Return [X, Y] of the center of cell containing provided text 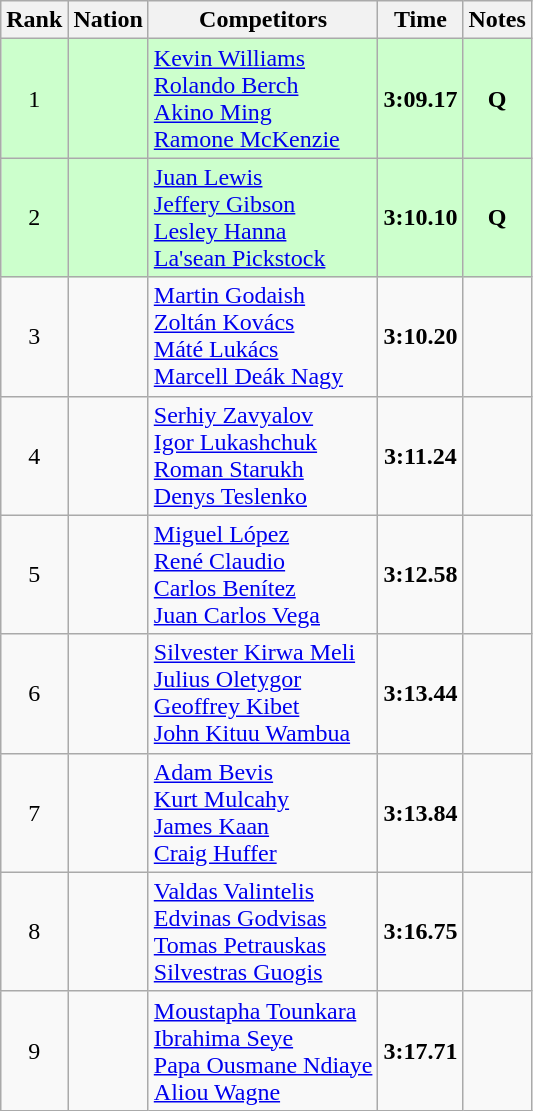
2 [34, 218]
3:12.58 [420, 574]
Kevin WilliamsRolando BerchAkino MingRamone McKenzie [263, 98]
Competitors [263, 20]
3:09.17 [420, 98]
3:16.75 [420, 932]
Martin GodaishZoltán KovácsMáté LukácsMarcell Deák Nagy [263, 336]
Juan LewisJeffery GibsonLesley HannaLa'sean Pickstock [263, 218]
Notes [497, 20]
Rank [34, 20]
Moustapha TounkaraIbrahima SeyePapa Ousmane NdiayeAliou Wagne [263, 1050]
3:11.24 [420, 456]
3:10.20 [420, 336]
Valdas ValintelisEdvinas GodvisasTomas PetrauskasSilvestras Guogis [263, 932]
Serhiy ZavyalovIgor LukashchukRoman StarukhDenys Teslenko [263, 456]
Miguel LópezRené ClaudioCarlos BenítezJuan Carlos Vega [263, 574]
8 [34, 932]
3 [34, 336]
3:13.84 [420, 812]
Time [420, 20]
Adam BevisKurt MulcahyJames KaanCraig Huffer [263, 812]
3:13.44 [420, 694]
5 [34, 574]
Silvester Kirwa MeliJulius OletygorGeoffrey KibetJohn Kituu Wambua [263, 694]
4 [34, 456]
9 [34, 1050]
Nation [108, 20]
6 [34, 694]
1 [34, 98]
7 [34, 812]
3:10.10 [420, 218]
3:17.71 [420, 1050]
